Detect which cell encompasses the target text, then output its (x, y) center coordinate. 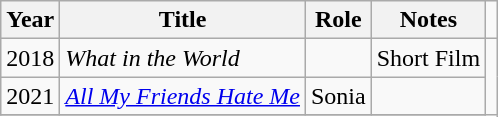
Sonia (338, 96)
Notes (428, 20)
What in the World (183, 58)
All My Friends Hate Me (183, 96)
Role (338, 20)
Title (183, 20)
2018 (30, 58)
2021 (30, 96)
Short Film (428, 58)
Year (30, 20)
